From the cell containing the given text, extract its center point as [X, Y] coordinate. 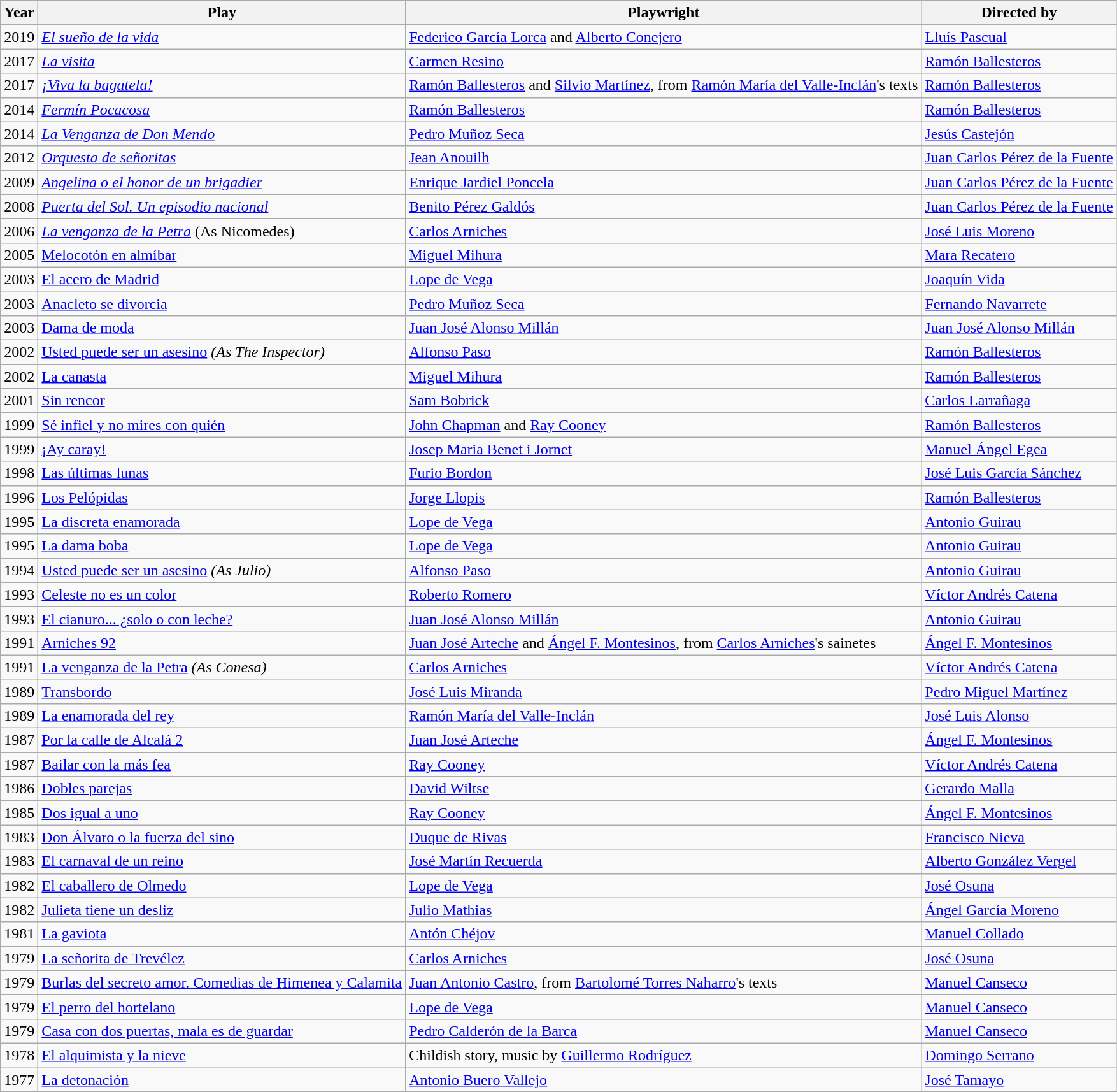
Bailar con la más fea [222, 765]
2012 [19, 158]
Orquesta de señoritas [222, 158]
1981 [19, 934]
Federico García Lorca and Alberto Conejero [664, 37]
Casa con dos puertas, mala es de guardar [222, 1031]
Ángel García Moreno [1019, 910]
Juan José Arteche and Ángel F. Montesinos, from Carlos Arniches's sainetes [664, 643]
Julio Mathias [664, 910]
David Wiltse [664, 789]
José Tamayo [1019, 1080]
Mara Recatero [1019, 255]
Jorge Llopis [664, 498]
Lluís Pascual [1019, 37]
Las últimas lunas [222, 473]
2001 [19, 401]
Dos igual a uno [222, 813]
2006 [19, 231]
Duque de Rivas [664, 837]
El cianuro... ¿solo o con leche? [222, 619]
La dama boba [222, 546]
José Luis Moreno [1019, 231]
Furio Bordon [664, 473]
Los Pelópidas [222, 498]
Pedro Miguel Martínez [1019, 691]
Jesús Castejón [1019, 134]
Juan Antonio Castro, from Bartolomé Torres Naharro's texts [664, 982]
Dobles parejas [222, 789]
1977 [19, 1080]
Roberto Romero [664, 594]
La venganza de la Petra (As Nicomedes) [222, 231]
La venganza de la Petra (As Conesa) [222, 667]
1978 [19, 1055]
¡Ay caray! [222, 449]
Domingo Serrano [1019, 1055]
Play [222, 13]
John Chapman and Ray Cooney [664, 425]
La enamorada del rey [222, 716]
El carnaval de un reino [222, 861]
Puerta del Sol. Un episodio nacional [222, 206]
1996 [19, 498]
1998 [19, 473]
José Luis García Sánchez [1019, 473]
Alberto González Vergel [1019, 861]
Julieta tiene un desliz [222, 910]
La discreta enamorada [222, 522]
Juan José Arteche [664, 740]
Fermín Pocacosa [222, 110]
Ramón María del Valle-Inclán [664, 716]
Carlos Larrañaga [1019, 401]
Josep Maria Benet i Jornet [664, 449]
Don Álvaro o la fuerza del sino [222, 837]
La canasta [222, 377]
Por la calle de Alcalá 2 [222, 740]
Manuel Ángel Egea [1019, 449]
1994 [19, 570]
El perro del hortelano [222, 1007]
La visita [222, 61]
El alquimista y la nieve [222, 1055]
Melocotón en almíbar [222, 255]
Celeste no es un color [222, 594]
La Venganza de Don Mendo [222, 134]
Arniches 92 [222, 643]
2019 [19, 37]
Fernando Navarrete [1019, 304]
Joaquín Vida [1019, 279]
Carmen Resino [664, 61]
Gerardo Malla [1019, 789]
Childish story, music by Guillermo Rodríguez [664, 1055]
José Martín Recuerda [664, 861]
El sueño de la vida [222, 37]
Antonio Buero Vallejo [664, 1080]
La señorita de Trevélez [222, 958]
Sam Bobrick [664, 401]
1986 [19, 789]
La detonación [222, 1080]
Usted puede ser un asesino (As The Inspector) [222, 352]
2008 [19, 206]
Jean Anouilh [664, 158]
El acero de Madrid [222, 279]
Playwright [664, 13]
Antón Chéjov [664, 934]
¡Viva la bagatela! [222, 85]
Directed by [1019, 13]
Year [19, 13]
Sé infiel y no mires con quién [222, 425]
Angelina o el honor de un brigadier [222, 182]
José Luis Miranda [664, 691]
Manuel Collado [1019, 934]
Usted puede ser un asesino (As Julio) [222, 570]
Sin rencor [222, 401]
Enrique Jardiel Poncela [664, 182]
Pedro Calderón de la Barca [664, 1031]
2009 [19, 182]
Benito Pérez Galdós [664, 206]
Ramón Ballesteros and Silvio Martínez, from Ramón María del Valle-Inclán's texts [664, 85]
José Luis Alonso [1019, 716]
Francisco Nieva [1019, 837]
1985 [19, 813]
Anacleto se divorcia [222, 304]
Transbordo [222, 691]
Dama de moda [222, 328]
El caballero de Olmedo [222, 886]
Burlas del secreto amor. Comedias de Himenea y Calamita [222, 982]
La gaviota [222, 934]
2005 [19, 255]
